Detect which cell encompasses the target text, then output its (x, y) center coordinate. 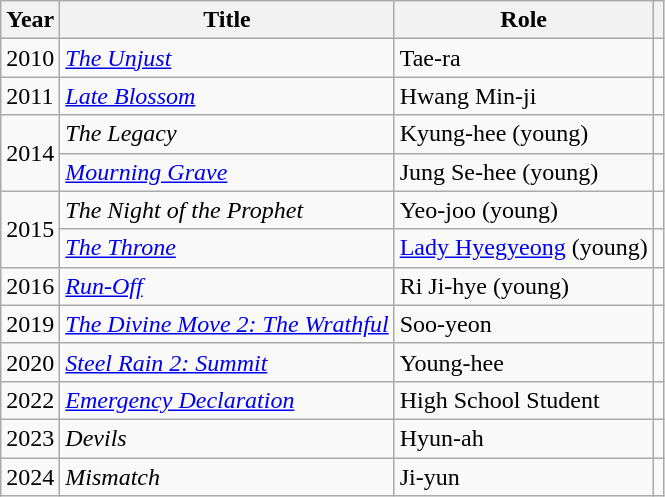
Tae-ra (524, 58)
The Legacy (227, 134)
Steel Rain 2: Summit (227, 362)
Ri Ji-hye (young) (524, 286)
2019 (30, 324)
The Throne (227, 248)
Title (227, 20)
Kyung-hee (young) (524, 134)
Role (524, 20)
Hwang Min-ji (524, 96)
2014 (30, 153)
Jung Se-hee (young) (524, 172)
2016 (30, 286)
Devils (227, 438)
Hyun-ah (524, 438)
Emergency Declaration (227, 400)
2011 (30, 96)
2020 (30, 362)
Young-hee (524, 362)
Soo-yeon (524, 324)
Lady Hyegyeong (young) (524, 248)
The Night of the Prophet (227, 210)
High School Student (524, 400)
2015 (30, 229)
The Unjust (227, 58)
Ji-yun (524, 477)
Yeo-joo (young) (524, 210)
Mismatch (227, 477)
Mourning Grave (227, 172)
2024 (30, 477)
Year (30, 20)
Run-Off (227, 286)
2010 (30, 58)
The Divine Move 2: The Wrathful (227, 324)
2022 (30, 400)
2023 (30, 438)
Late Blossom (227, 96)
